Search for the cell housing the specified text and yield its (x, y) center coordinate. 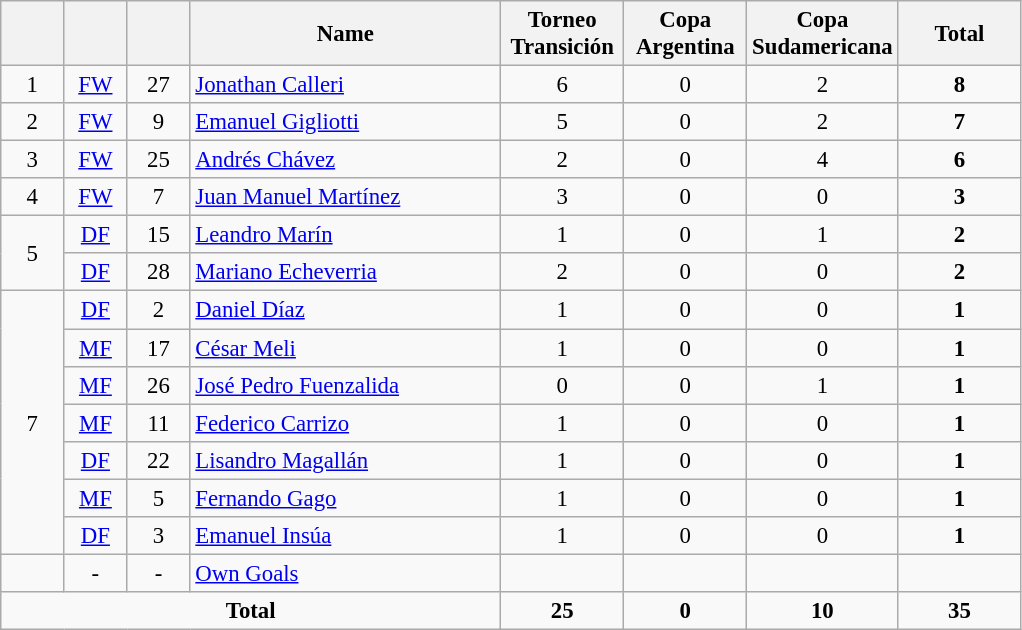
Name (346, 34)
Federico Carrizo (346, 423)
17 (158, 348)
Lisandro Magallán (346, 460)
35 (960, 611)
Juan Manuel Martínez (346, 197)
Emanuel Gigliotti (346, 122)
José Pedro Fuenzalida (346, 385)
10 (822, 611)
Fernando Gago (346, 498)
Jonathan Calleri (346, 85)
8 (960, 85)
Andrés Chávez (346, 160)
15 (158, 235)
22 (158, 460)
Emanuel Insúa (346, 536)
Daniel Díaz (346, 310)
Mariano Echeverria (346, 273)
Leandro Marín (346, 235)
Own Goals (346, 573)
César Meli (346, 348)
Copa Argentina (686, 34)
Torneo Transición (562, 34)
11 (158, 423)
28 (158, 273)
27 (158, 85)
26 (158, 385)
9 (158, 122)
Copa Sudamericana (822, 34)
